Determine the [x, y] coordinate at the center of the cell enclosing the given text.  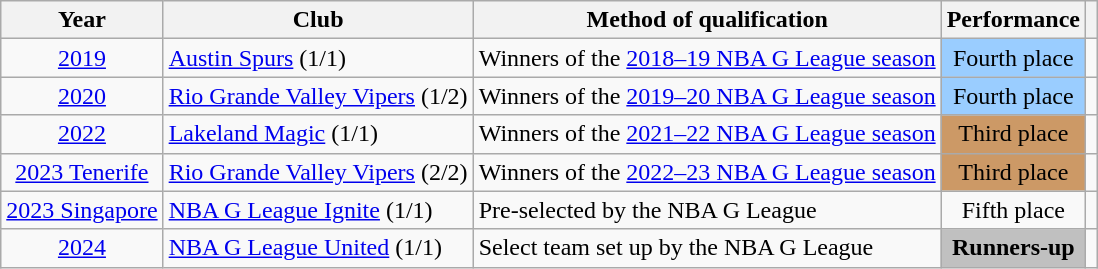
Select team set up by the NBA G League [707, 248]
2020 [82, 96]
2024 [82, 248]
Club [318, 20]
Austin Spurs (1/1) [318, 58]
Fifth place [1013, 210]
Winners of the 2019–20 NBA G League season [707, 96]
2019 [82, 58]
Performance [1013, 20]
2023 Tenerife [82, 172]
NBA G League United (1/1) [318, 248]
2022 [82, 134]
NBA G League Ignite (1/1) [318, 210]
Method of qualification [707, 20]
Lakeland Magic (1/1) [318, 134]
2023 Singapore [82, 210]
Rio Grande Valley Vipers (2/2) [318, 172]
Winners of the 2018–19 NBA G League season [707, 58]
Rio Grande Valley Vipers (1/2) [318, 96]
Runners-up [1013, 248]
Year [82, 20]
Winners of the 2021–22 NBA G League season [707, 134]
Winners of the 2022–23 NBA G League season [707, 172]
Pre-selected by the NBA G League [707, 210]
